For the text-containing cell, return its midpoint in [x, y] coordinate format. 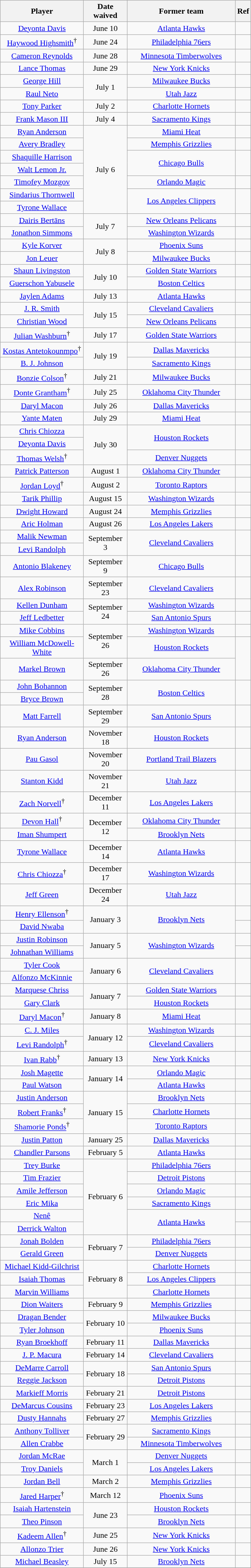
Cameron Reynolds [42, 55]
Markel Brown [42, 669]
David Nwaba [42, 927]
Ivan Rabb† [42, 1059]
March 12 [106, 1495]
Isaiah Thomas [42, 1279]
January 25 [106, 1140]
August 24 [106, 511]
Gerald Green [42, 1254]
June 28 [106, 55]
Iman Shumpert [42, 834]
William McDowell-White [42, 647]
Daryl Macon† [42, 1016]
July 2 [106, 106]
September 28 [106, 692]
February 27 [106, 1418]
Kyle Korver [42, 245]
December 12 [106, 827]
Raul Neto [42, 94]
June 10 [106, 28]
February 21 [106, 1393]
February 23 [106, 1406]
November 21 [106, 781]
Theo Pinson [42, 1521]
Levi Randolph† [42, 1044]
Kellen Dunham [42, 605]
July 1 [106, 87]
Yante Maten [42, 418]
Zach Norvell† [42, 803]
January 12 [106, 1037]
Jordan Loyd† [42, 485]
January 3 [106, 920]
J. P. Macura [42, 1355]
Alex Robinson [42, 588]
Tony Parker [42, 106]
January 13 [106, 1059]
C. J. Miles [42, 1030]
Jonathon Simmons [42, 233]
February 14 [106, 1355]
February 18 [106, 1374]
Anthony Tolliver [42, 1431]
Alfonzo McKinnie [42, 977]
Portland Trail Blazers [181, 760]
Daryl Macon [42, 406]
June 23 [106, 1515]
September 3 [106, 543]
February 29 [106, 1437]
Avery Bradley [42, 144]
Antonio Blakeney [42, 566]
February 7 [106, 1247]
Gary Clark [42, 1002]
Timofey Mozgov [42, 182]
Jordan McRae [42, 1456]
Matt Farrell [42, 716]
July 8 [106, 252]
Haywood Highsmith† [42, 42]
Sindarius Thornwell [42, 195]
George Hill [42, 81]
Marquese Chriss [42, 990]
John Bohannon [42, 686]
Jonah Bolden [42, 1241]
July 30 [106, 445]
June 25 [106, 1535]
Dragan Bender [42, 1317]
December 17 [106, 873]
Bonzie Colson† [42, 377]
January 15 [106, 1112]
Ryan Broekhoff [42, 1342]
Amile Jefferson [42, 1191]
January 5 [106, 946]
Bryce Brown [42, 699]
Jeff Ledbetter [42, 618]
June 24 [106, 42]
Jeff Green [42, 894]
Shaquille Harrison [42, 157]
December 14 [106, 851]
July 4 [106, 119]
January 7 [106, 996]
December 11 [106, 803]
July 7 [106, 226]
Josh Magette [42, 1072]
December 24 [106, 894]
Thomas Welsh† [42, 457]
Justin Anderson [42, 1098]
Johnathan Williams [42, 952]
August 2 [106, 485]
August 15 [106, 499]
Shaun Livingston [42, 270]
Shamorie Ponds† [42, 1126]
Derrick Walton [42, 1228]
June 26 [106, 1549]
Jon Leuer [42, 258]
Markieff Morris [42, 1393]
January 8 [106, 1016]
July 21 [106, 377]
Justin Robinson [42, 939]
Marvin Williams [42, 1292]
September 23 [106, 588]
Henry Ellenson† [42, 913]
Chandler Parsons [42, 1153]
Trey Burke [42, 1165]
July 29 [106, 418]
July 26 [106, 406]
Eric Mika [42, 1203]
Dwight Howard [42, 511]
Frank Mason III [42, 119]
Robert Franks† [42, 1111]
Levi Randolph [42, 549]
Patrick Patterson [42, 471]
Donte Grantham† [42, 392]
February 6 [106, 1197]
September 29 [106, 716]
Jordan Bell [42, 1481]
Dusty Hannahs [42, 1418]
June 29 [106, 68]
July 19 [106, 356]
March 1 [106, 1462]
Julian Washburn† [42, 335]
September 24 [106, 611]
Date waived [106, 11]
February 8 [106, 1279]
Dion Waiters [42, 1304]
March 2 [106, 1481]
Tyler Cook [42, 965]
July 6 [106, 169]
Jared Harper† [42, 1495]
Justin Patton [42, 1140]
Tyler Johnson [42, 1329]
February 11 [106, 1342]
September 9 [106, 566]
November 20 [106, 760]
Stanton Kidd [42, 781]
Kostas Antetokounmpo† [42, 350]
Allonzo Trier [42, 1549]
Michael Kidd-Gilchrist [42, 1266]
Malik Newman [42, 537]
Tarik Phillip [42, 499]
Walt Lemon Jr. [42, 169]
Chris Chiozza [42, 431]
Player [42, 11]
July 10 [106, 277]
Kadeem Allen† [42, 1535]
Aric Holman [42, 524]
Dairis Bertāns [42, 220]
Mike Cobbins [42, 630]
November 18 [106, 738]
Former team [181, 11]
January 6 [106, 971]
February 5 [106, 1153]
February 10 [106, 1323]
August 1 [106, 471]
July 13 [106, 296]
Chris Chiozza† [42, 873]
Tim Frazier [42, 1178]
Lance Thomas [42, 68]
August 26 [106, 524]
Paul Watson [42, 1085]
Ref [243, 11]
B. J. Johnson [42, 364]
DeMarcus Cousins [42, 1406]
Jaylen Adams [42, 296]
Troy Daniels [42, 1469]
J. R. Smith [42, 309]
July 17 [106, 335]
January 14 [106, 1079]
Guerschon Yabusele [42, 283]
Allen Crabbe [42, 1443]
Isaiah Hartenstein [42, 1509]
Christian Wood [42, 321]
Michael Beasley [42, 1562]
DeMarre Carroll [42, 1368]
February 9 [106, 1304]
July 25 [106, 392]
Reggie Jackson [42, 1380]
Pau Gasol [42, 760]
Nenê [42, 1216]
Devon Hall† [42, 821]
